Search for the cell housing the specified text and yield its (X, Y) center coordinate. 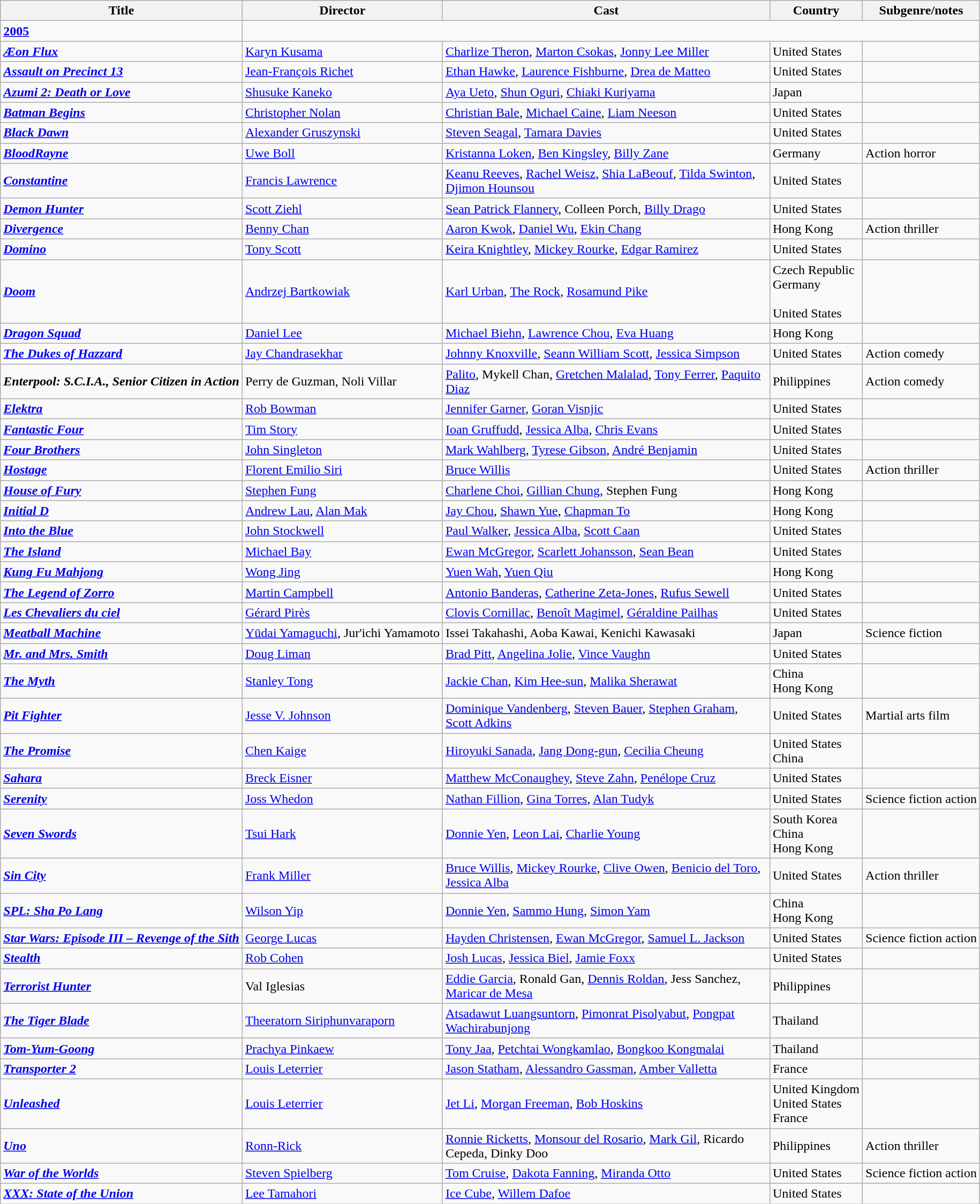
Steven Spielberg (342, 1173)
Ronnie Ricketts, Monsour del Rosario, Mark Gil, Ricardo Cepeda, Dinky Doo (606, 1146)
Tim Story (342, 429)
Brad Pitt, Angelina Jolie, Vince Vaughn (606, 654)
Uno (122, 1146)
John Stockwell (342, 531)
Lee Tamahori (342, 1194)
BloodRayne (122, 153)
John Singleton (342, 450)
South KoreaChinaHong Kong (816, 834)
United StatesChina (816, 751)
The Tiger Blade (122, 1020)
Keira Knightley, Mickey Rourke, Edgar Ramirez (606, 249)
Pit Fighter (122, 716)
Tom Cruise, Dakota Fanning, Miranda Otto (606, 1173)
Unleashed (122, 1103)
Gérard Pirès (342, 612)
Scott Ziehl (342, 208)
Benny Chan (342, 229)
Michael Biehn, Lawrence Chou, Eva Huang (606, 334)
Science fiction (921, 633)
Mark Wahlberg, Tyrese Gibson, André Benjamin (606, 450)
Constantine (122, 181)
Action horror (921, 153)
Ethan Hawke, Laurence Fishburne, Drea de Matteo (606, 72)
Jennifer Garner, Goran Visnjic (606, 409)
George Lucas (342, 938)
Fantastic Four (122, 429)
Title (122, 11)
Charlize Theron, Marton Csokas, Jonny Lee Miller (606, 51)
Bruce Willis (606, 470)
Subgenre/notes (921, 11)
Batman Begins (122, 112)
Martin Campbell (342, 592)
Breck Eisner (342, 778)
Michael Bay (342, 551)
Star Wars: Episode III – Revenge of the Sith (122, 938)
France (816, 1069)
Doug Liman (342, 654)
Hiroyuki Sanada, Jang Dong-gun, Cecilia Cheung (606, 751)
Steven Seagal, Tamara Davies (606, 133)
Nathan Fillion, Gina Torres, Alan Tudyk (606, 799)
Sean Patrick Flannery, Colleen Porch, Billy Drago (606, 208)
Jesse V. Johnson (342, 716)
Tony Jaa, Petchtai Wongkamlao, Bongkoo Kongmalai (606, 1048)
Stephen Fung (342, 490)
Johnny Knoxville, Seann William Scott, Jessica Simpson (606, 354)
2005 (122, 31)
Theeratorn Siriphunvaraporn (342, 1020)
Sin City (122, 876)
Rob Bowman (342, 409)
Kristanna Loken, Ben Kingsley, Billy Zane (606, 153)
Jet Li, Morgan Freeman, Bob Hoskins (606, 1103)
Daniel Lee (342, 334)
Ioan Gruffudd, Jessica Alba, Chris Evans (606, 429)
House of Fury (122, 490)
Black Dawn (122, 133)
Kung Fu Mahjong (122, 572)
The Dukes of Hazzard (122, 354)
Uwe Boll (342, 153)
Hayden Christensen, Ewan McGregor, Samuel L. Jackson (606, 938)
Issei Takahashi, Aoba Kawai, Kenichi Kawasaki (606, 633)
Antonio Banderas, Catherine Zeta-Jones, Rufus Sewell (606, 592)
Initial D (122, 511)
Matthew McConaughey, Steve Zahn, Penélope Cruz (606, 778)
Keanu Reeves, Rachel Weisz, Shia LaBeouf, Tilda Swinton, Djimon Hounsou (606, 181)
Josh Lucas, Jessica Biel, Jamie Foxx (606, 958)
Serenity (122, 799)
Transporter 2 (122, 1069)
Bruce Willis, Mickey Rourke, Clive Owen, Benicio del Toro, Jessica Alba (606, 876)
The Legend of Zorro (122, 592)
Andrew Lau, Alan Mak (342, 511)
Divergence (122, 229)
Jay Chandrasekhar (342, 354)
Christopher Nolan (342, 112)
United KingdomUnited StatesFrance (816, 1103)
Cast (606, 11)
Seven Swords (122, 834)
Shusuke Kaneko (342, 92)
Donnie Yen, Sammo Hung, Simon Yam (606, 910)
Azumi 2: Death or Love (122, 92)
The Island (122, 551)
Germany (816, 153)
Yūdai Yamaguchi, Jur'ichi Yamamoto (342, 633)
Donnie Yen, Leon Lai, Charlie Young (606, 834)
Director (342, 11)
Elektra (122, 409)
Mr. and Mrs. Smith (122, 654)
Jackie Chan, Kim Hee-sun, Malika Sherawat (606, 681)
Charlene Choi, Gillian Chung, Stephen Fung (606, 490)
Sahara (122, 778)
Tony Scott (342, 249)
Enterpool: S.C.I.A., Senior Citizen in Action (122, 381)
Domino (122, 249)
Palito, Mykell Chan, Gretchen Malalad, Tony Ferrer, Paquito Diaz (606, 381)
Francis Lawrence (342, 181)
Yuen Wah, Yuen Qiu (606, 572)
Ice Cube, Willem Dafoe (606, 1194)
Dominique Vandenberg, Steven Bauer, Stephen Graham, Scott Adkins (606, 716)
Chen Kaige (342, 751)
Wilson Yip (342, 910)
Alexander Gruszynski (342, 133)
Karyn Kusama (342, 51)
Karl Urban, The Rock, Rosamund Pike (606, 291)
Jason Statham, Alessandro Gassman, Amber Valletta (606, 1069)
Prachya Pinkaew (342, 1048)
War of the Worlds (122, 1173)
Ronn-Rick (342, 1146)
Jean-François Richet (342, 72)
Czech RepublicGermanyUnited States (816, 291)
Paul Walker, Jessica Alba, Scott Caan (606, 531)
Joss Whedon (342, 799)
Clovis Cornillac, Benoît Magimel, Géraldine Pailhas (606, 612)
Tsui Hark (342, 834)
Hostage (122, 470)
Rob Cohen (342, 958)
Florent Emilio Siri (342, 470)
Doom (122, 291)
XXX: State of the Union (122, 1194)
Frank Miller (342, 876)
Christian Bale, Michael Caine, Liam Neeson (606, 112)
Into the Blue (122, 531)
Four Brothers (122, 450)
SPL: Sha Po Lang (122, 910)
Aya Ueto, Shun Oguri, Chiaki Kuriyama (606, 92)
The Promise (122, 751)
Perry de Guzman, Noli Villar (342, 381)
Dragon Squad (122, 334)
Tom-Yum-Goong (122, 1048)
Stanley Tong (342, 681)
Val Iglesias (342, 986)
Eddie Garcia, Ronald Gan, Dennis Roldan, Jess Sanchez, Maricar de Mesa (606, 986)
Ewan McGregor, Scarlett Johansson, Sean Bean (606, 551)
Jay Chou, Shawn Yue, Chapman To (606, 511)
Terrorist Hunter (122, 986)
Les Chevaliers du ciel (122, 612)
The Myth (122, 681)
Atsadawut Luangsuntorn, Pimonrat Pisolyabut, Pongpat Wachirabunjong (606, 1020)
Æon Flux (122, 51)
Meatball Machine (122, 633)
Aaron Kwok, Daniel Wu, Ekin Chang (606, 229)
Martial arts film (921, 716)
Assault on Precinct 13 (122, 72)
Stealth (122, 958)
Wong Jing (342, 572)
Country (816, 11)
Andrzej Bartkowiak (342, 291)
Demon Hunter (122, 208)
